Detect which cell encompasses the target text, then output its (X, Y) center coordinate. 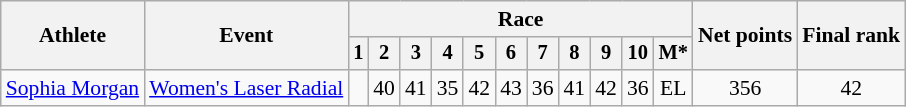
Net points (745, 36)
Race (520, 19)
3 (416, 54)
8 (575, 54)
Athlete (72, 36)
2 (384, 54)
4 (448, 54)
10 (638, 54)
6 (511, 54)
EL (674, 88)
7 (543, 54)
9 (606, 54)
M* (674, 54)
Final rank (851, 36)
Sophia Morgan (72, 88)
43 (511, 88)
Women's Laser Radial (246, 88)
356 (745, 88)
Event (246, 36)
5 (479, 54)
40 (384, 88)
35 (448, 88)
1 (358, 54)
